Extract the [x, y] coordinate from the center of the cell holding the provided text.  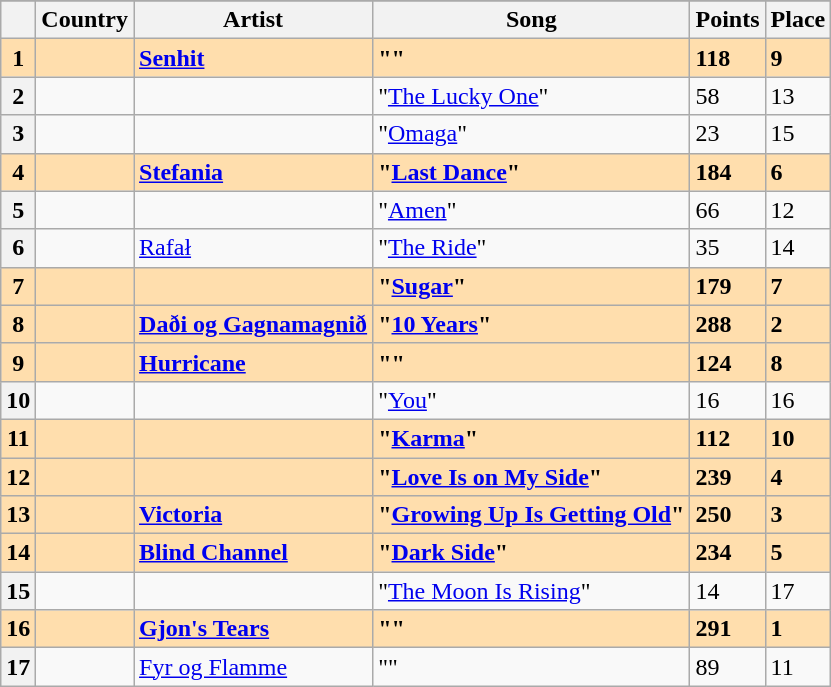
Stefania [254, 172]
"Dark Side" [532, 553]
58 [728, 96]
112 [728, 438]
288 [728, 324]
118 [728, 58]
66 [728, 210]
Country [85, 20]
Senhit [254, 58]
"Last Dance" [532, 172]
"Amen" [532, 210]
"Growing Up Is Getting Old" [532, 515]
"The Lucky One" [532, 96]
Place [798, 20]
Song [532, 20]
"Love Is on My Side" [532, 477]
"10 Years" [532, 324]
234 [728, 553]
Rafał [254, 248]
250 [728, 515]
Daði og Gagnamagnið [254, 324]
Blind Channel [254, 553]
35 [728, 248]
Gjon's Tears [254, 629]
"The Moon Is Rising" [532, 591]
"Omaga" [532, 134]
"Karma" [532, 438]
Fyr og Flamme [254, 667]
Artist [254, 20]
124 [728, 362]
89 [728, 667]
184 [728, 172]
179 [728, 286]
"Sugar" [532, 286]
23 [728, 134]
Hurricane [254, 362]
239 [728, 477]
Points [728, 20]
Victoria [254, 515]
291 [728, 629]
"You" [532, 400]
"The Ride" [532, 248]
